Capture the cell that displays the provided text and extract its (X, Y) central coordinate. 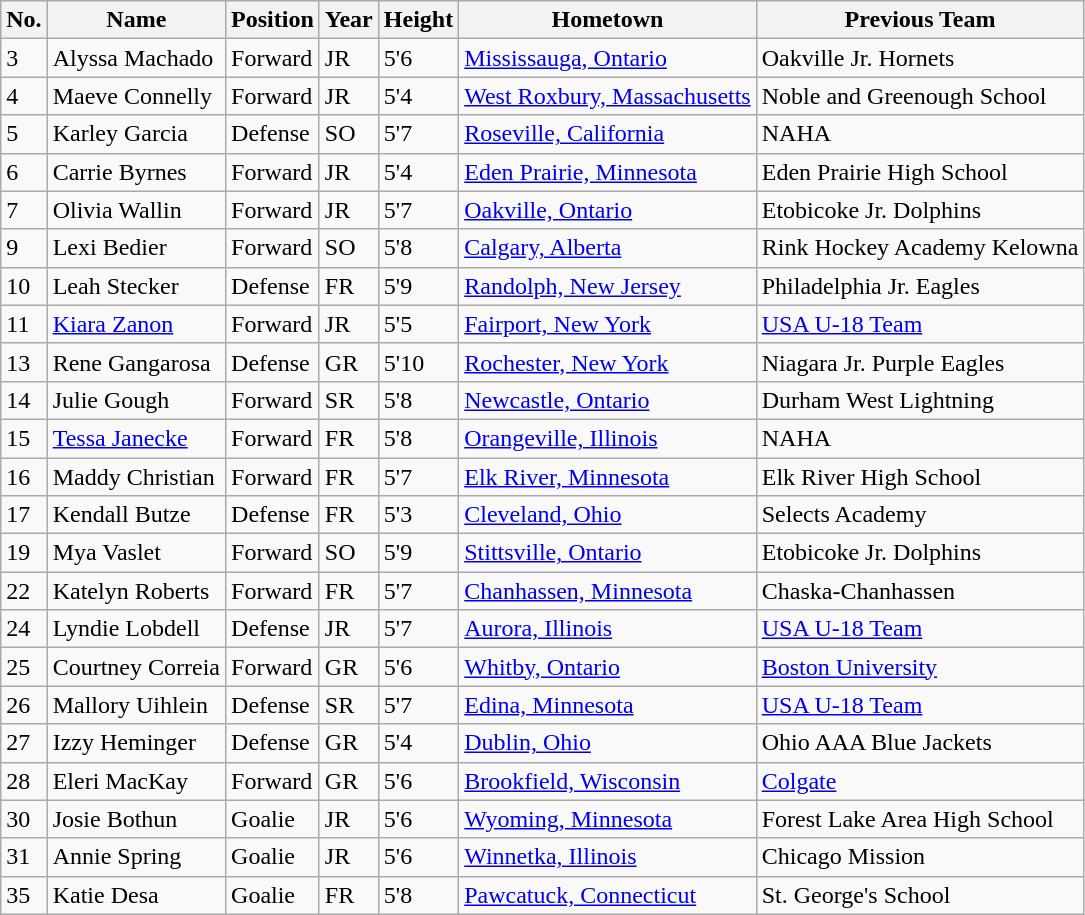
Eden Prairie, Minnesota (608, 172)
Rochester, New York (608, 362)
6 (24, 172)
Philadelphia Jr. Eagles (920, 286)
Maddy Christian (136, 477)
Mississauga, Ontario (608, 58)
Name (136, 20)
Eden Prairie High School (920, 172)
Previous Team (920, 20)
Colgate (920, 781)
Mya Vaslet (136, 553)
Katelyn Roberts (136, 591)
17 (24, 515)
Year (348, 20)
Height (418, 20)
Niagara Jr. Purple Eagles (920, 362)
Roseville, California (608, 134)
Brookfield, Wisconsin (608, 781)
Eleri MacKay (136, 781)
13 (24, 362)
Rene Gangarosa (136, 362)
Elk River High School (920, 477)
Aurora, Illinois (608, 629)
Stittsville, Ontario (608, 553)
Izzy Heminger (136, 743)
Leah Stecker (136, 286)
22 (24, 591)
27 (24, 743)
7 (24, 210)
Kiara Zanon (136, 324)
Winnetka, Illinois (608, 857)
Rink Hockey Academy Kelowna (920, 248)
Tessa Janecke (136, 438)
Elk River, Minnesota (608, 477)
11 (24, 324)
Maeve Connelly (136, 96)
Kendall Butze (136, 515)
5'5 (418, 324)
Whitby, Ontario (608, 667)
West Roxbury, Massachusetts (608, 96)
Chicago Mission (920, 857)
Julie Gough (136, 400)
10 (24, 286)
4 (24, 96)
30 (24, 819)
Dublin, Ohio (608, 743)
Alyssa Machado (136, 58)
Courtney Correia (136, 667)
3 (24, 58)
5'3 (418, 515)
15 (24, 438)
5'10 (418, 362)
31 (24, 857)
Fairport, New York (608, 324)
Chanhassen, Minnesota (608, 591)
Forest Lake Area High School (920, 819)
Josie Bothun (136, 819)
Boston University (920, 667)
Karley Garcia (136, 134)
35 (24, 895)
Orangeville, Illinois (608, 438)
Cleveland, Ohio (608, 515)
26 (24, 705)
9 (24, 248)
Katie Desa (136, 895)
Position (273, 20)
Newcastle, Ontario (608, 400)
No. (24, 20)
Pawcatuck, Connecticut (608, 895)
Selects Academy (920, 515)
Oakville, Ontario (608, 210)
24 (24, 629)
Calgary, Alberta (608, 248)
14 (24, 400)
Oakville Jr. Hornets (920, 58)
St. George's School (920, 895)
Hometown (608, 20)
Lexi Bedier (136, 248)
Durham West Lightning (920, 400)
5 (24, 134)
16 (24, 477)
25 (24, 667)
Olivia Wallin (136, 210)
Carrie Byrnes (136, 172)
Annie Spring (136, 857)
Edina, Minnesota (608, 705)
28 (24, 781)
Lyndie Lobdell (136, 629)
Chaska-Chanhassen (920, 591)
Randolph, New Jersey (608, 286)
19 (24, 553)
Wyoming, Minnesota (608, 819)
Mallory Uihlein (136, 705)
Noble and Greenough School (920, 96)
Ohio AAA Blue Jackets (920, 743)
